Provide the [X, Y] coordinate of the cell's center where the given text is located.  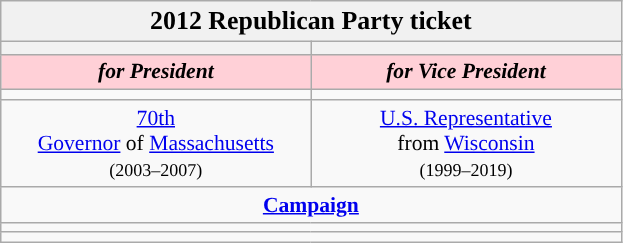
U.S. Representativefrom Wisconsin(1999–2019) [466, 144]
for President [156, 72]
2012 Republican Party ticket [311, 21]
70thGovernor of Massachusetts(2003–2007) [156, 144]
Campaign [311, 205]
for Vice President [466, 72]
